Search for the cell housing the specified text and yield its (x, y) center coordinate. 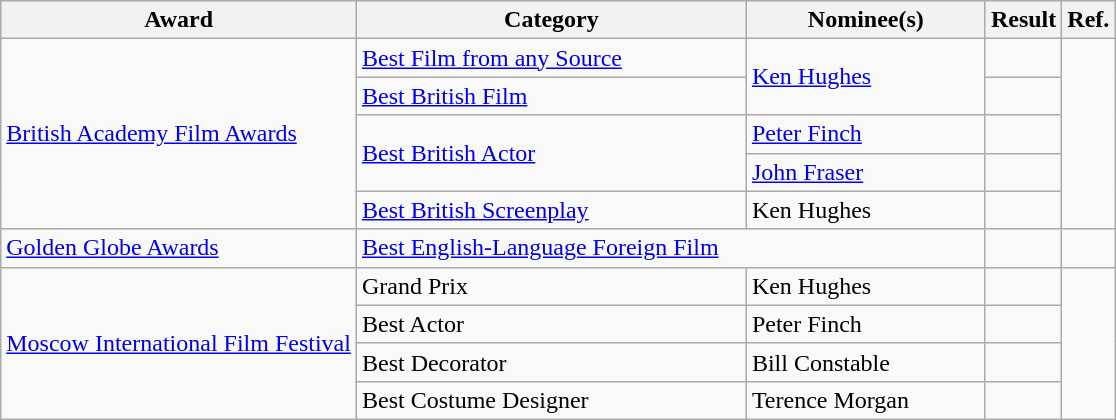
Category (551, 20)
Best English-Language Foreign Film (670, 248)
Ref. (1088, 20)
Nominee(s) (866, 20)
Best Film from any Source (551, 58)
Best Costume Designer (551, 400)
Result (1023, 20)
Terence Morgan (866, 400)
Award (179, 20)
John Fraser (866, 172)
Best British Screenplay (551, 210)
Best British Film (551, 96)
British Academy Film Awards (179, 134)
Grand Prix (551, 286)
Golden Globe Awards (179, 248)
Best Actor (551, 324)
Best Decorator (551, 362)
Best British Actor (551, 153)
Moscow International Film Festival (179, 343)
Bill Constable (866, 362)
